Find where the given text appears and provide that cell's center as (X, Y) coordinate. 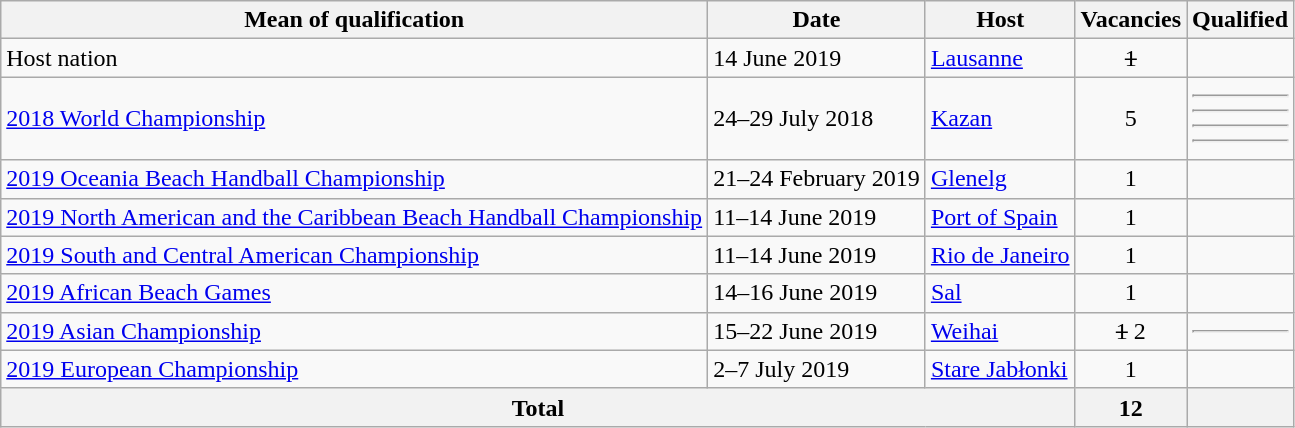
14–16 June 2019 (817, 293)
Total (538, 407)
Rio de Janeiro (1000, 255)
2019 European Championship (354, 369)
2018 World Championship (354, 118)
Kazan (1000, 118)
5 (1131, 118)
Glenelg (1000, 179)
14 June 2019 (817, 58)
15–22 June 2019 (817, 331)
Weihai (1000, 331)
Date (817, 20)
Sal (1000, 293)
Vacancies (1131, 20)
12 (1131, 407)
1 2 (1131, 331)
Host (1000, 20)
2019 South and Central American Championship (354, 255)
Mean of qualification (354, 20)
2019 African Beach Games (354, 293)
2–7 July 2019 (817, 369)
21–24 February 2019 (817, 179)
Qualified (1240, 20)
Lausanne (1000, 58)
24–29 July 2018 (817, 118)
Host nation (354, 58)
Port of Spain (1000, 217)
2019 Oceania Beach Handball Championship (354, 179)
2019 North American and the Caribbean Beach Handball Championship (354, 217)
2019 Asian Championship (354, 331)
Stare Jabłonki (1000, 369)
